Provide the [X, Y] coordinate of the cell's center where the given text is located.  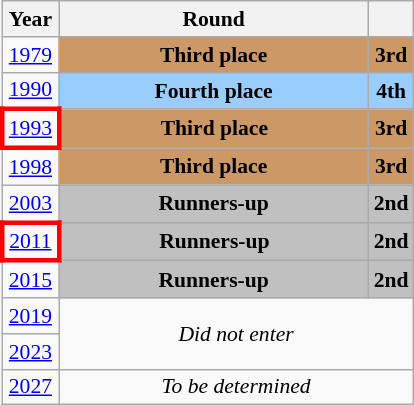
Did not enter [236, 334]
2023 [30, 352]
1998 [30, 166]
4th [392, 90]
To be determined [236, 387]
2015 [30, 280]
Round [214, 19]
Fourth place [214, 90]
1990 [30, 90]
2003 [30, 204]
2019 [30, 316]
Year [30, 19]
2011 [30, 242]
1979 [30, 55]
1993 [30, 130]
2027 [30, 387]
